For the text-containing cell, return its midpoint in (x, y) coordinate format. 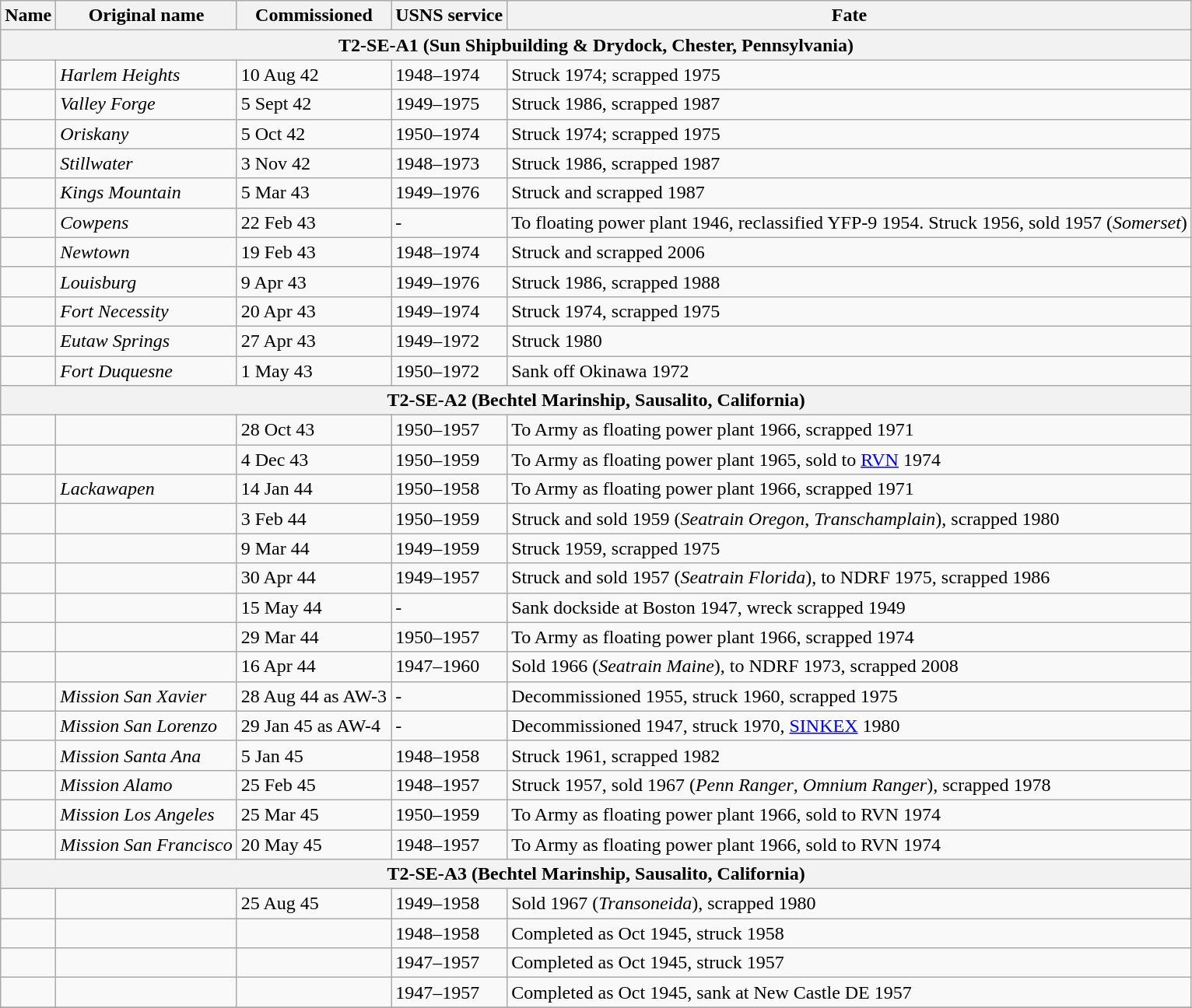
T2-SE-A2 (Bechtel Marinship, Sausalito, California) (596, 401)
Mission San Xavier (146, 696)
Struck and scrapped 1987 (850, 193)
3 Nov 42 (314, 163)
25 Mar 45 (314, 814)
Decommissioned 1947, struck 1970, SINKEX 1980 (850, 726)
4 Dec 43 (314, 460)
T2-SE-A3 (Bechtel Marinship, Sausalito, California) (596, 874)
Fate (850, 16)
To Army as floating power plant 1966, scrapped 1974 (850, 637)
1949–1959 (450, 548)
Valley Forge (146, 104)
1949–1958 (450, 904)
Name (28, 16)
Fort Necessity (146, 311)
Kings Mountain (146, 193)
5 Sept 42 (314, 104)
USNS service (450, 16)
T2-SE-A1 (Sun Shipbuilding & Drydock, Chester, Pennsylvania) (596, 45)
Sank off Okinawa 1972 (850, 371)
Struck and sold 1957 (Seatrain Florida), to NDRF 1975, scrapped 1986 (850, 578)
Completed as Oct 1945, struck 1958 (850, 933)
Struck 1980 (850, 341)
Mission Santa Ana (146, 755)
Decommissioned 1955, struck 1960, scrapped 1975 (850, 696)
27 Apr 43 (314, 341)
Struck 1986, scrapped 1988 (850, 282)
9 Mar 44 (314, 548)
Cowpens (146, 222)
Lackawapen (146, 489)
10 Aug 42 (314, 75)
3 Feb 44 (314, 519)
28 Oct 43 (314, 430)
22 Feb 43 (314, 222)
Oriskany (146, 134)
30 Apr 44 (314, 578)
Struck 1974, scrapped 1975 (850, 311)
5 Mar 43 (314, 193)
25 Aug 45 (314, 904)
1947–1960 (450, 667)
Harlem Heights (146, 75)
To floating power plant 1946, reclassified YFP-9 1954. Struck 1956, sold 1957 (Somerset) (850, 222)
1950–1958 (450, 489)
5 Oct 42 (314, 134)
19 Feb 43 (314, 252)
Fort Duquesne (146, 371)
16 Apr 44 (314, 667)
Struck and scrapped 2006 (850, 252)
Struck 1957, sold 1967 (Penn Ranger, Omnium Ranger), scrapped 1978 (850, 785)
Mission San Francisco (146, 844)
Mission Los Angeles (146, 814)
Sank dockside at Boston 1947, wreck scrapped 1949 (850, 607)
1948–1973 (450, 163)
Stillwater (146, 163)
Louisburg (146, 282)
Original name (146, 16)
25 Feb 45 (314, 785)
1949–1974 (450, 311)
Mission San Lorenzo (146, 726)
Struck 1959, scrapped 1975 (850, 548)
5 Jan 45 (314, 755)
20 Apr 43 (314, 311)
1949–1972 (450, 341)
1950–1974 (450, 134)
Completed as Oct 1945, sank at New Castle DE 1957 (850, 992)
29 Jan 45 as AW-4 (314, 726)
20 May 45 (314, 844)
Sold 1966 (Seatrain Maine), to NDRF 1973, scrapped 2008 (850, 667)
Completed as Oct 1945, struck 1957 (850, 963)
Eutaw Springs (146, 341)
1 May 43 (314, 371)
29 Mar 44 (314, 637)
Commissioned (314, 16)
Struck 1961, scrapped 1982 (850, 755)
Newtown (146, 252)
28 Aug 44 as AW-3 (314, 696)
1949–1975 (450, 104)
14 Jan 44 (314, 489)
Sold 1967 (Transoneida), scrapped 1980 (850, 904)
9 Apr 43 (314, 282)
To Army as floating power plant 1965, sold to RVN 1974 (850, 460)
15 May 44 (314, 607)
1949–1957 (450, 578)
Mission Alamo (146, 785)
Struck and sold 1959 (Seatrain Oregon, Transchamplain), scrapped 1980 (850, 519)
1950–1972 (450, 371)
